Extract the (x, y) coordinate from the center of the cell holding the provided text.  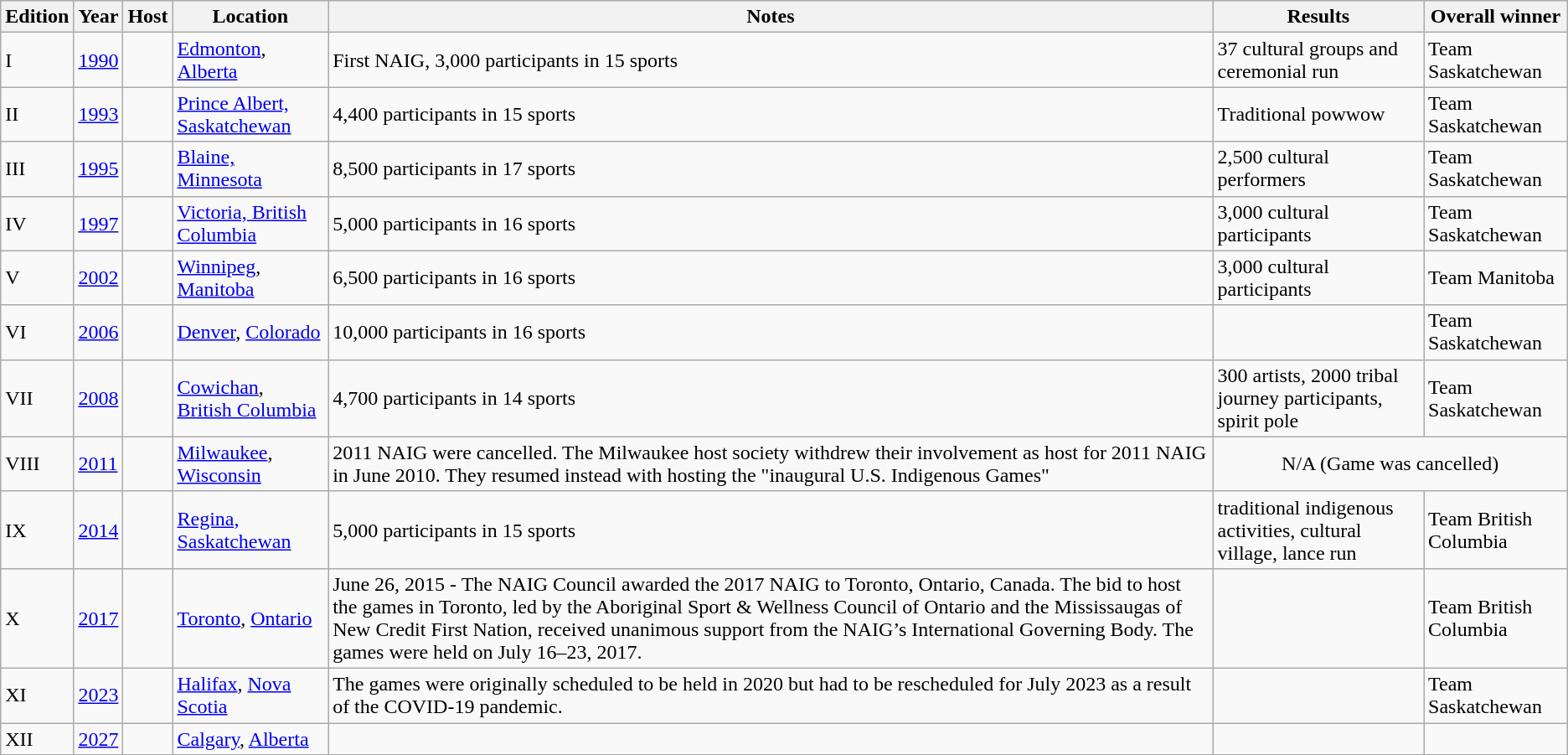
N/A (Game was cancelled) (1390, 464)
1990 (99, 60)
Cowichan, British Columbia (250, 398)
1995 (99, 169)
5,000 participants in 16 sports (771, 223)
Traditional powwow (1318, 114)
V (37, 278)
Year (99, 17)
8,500 participants in 17 sports (771, 169)
2011 (99, 464)
II (37, 114)
6,500 participants in 16 sports (771, 278)
X (37, 618)
Location (250, 17)
2002 (99, 278)
Calgary, Alberta (250, 738)
The games were originally scheduled to be held in 2020 but had to be rescheduled for July 2023 as a result of the COVID-19 pandemic. (771, 696)
First NAIG, 3,000 participants in 15 sports (771, 60)
2006 (99, 332)
VIII (37, 464)
traditional indigenous activities, cultural village, lance run (1318, 530)
Denver, Colorado (250, 332)
Milwaukee, Wisconsin (250, 464)
XII (37, 738)
Team Manitoba (1496, 278)
4,700 participants in 14 sports (771, 398)
1993 (99, 114)
2023 (99, 696)
III (37, 169)
IV (37, 223)
2008 (99, 398)
10,000 participants in 16 sports (771, 332)
XI (37, 696)
5,000 participants in 15 sports (771, 530)
VII (37, 398)
Edition (37, 17)
Blaine, Minnesota (250, 169)
Edmonton, Alberta (250, 60)
Toronto, Ontario (250, 618)
Results (1318, 17)
VI (37, 332)
Victoria, British Columbia (250, 223)
2027 (99, 738)
300 artists, 2000 tribal journey participants, spirit pole (1318, 398)
2014 (99, 530)
37 cultural groups and ceremonial run (1318, 60)
Host (147, 17)
Overall winner (1496, 17)
Prince Albert, Saskatchewan (250, 114)
I (37, 60)
1997 (99, 223)
IX (37, 530)
Halifax, Nova Scotia (250, 696)
2,500 cultural performers (1318, 169)
Notes (771, 17)
4,400 participants in 15 sports (771, 114)
2017 (99, 618)
Regina, Saskatchewan (250, 530)
Winnipeg, Manitoba (250, 278)
